Find where the given text appears and provide that cell's center as (x, y) coordinate. 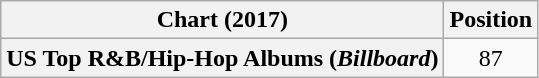
Position (491, 20)
87 (491, 58)
Chart (2017) (222, 20)
US Top R&B/Hip-Hop Albums (Billboard) (222, 58)
